From the cell containing the given text, extract its center point as (X, Y) coordinate. 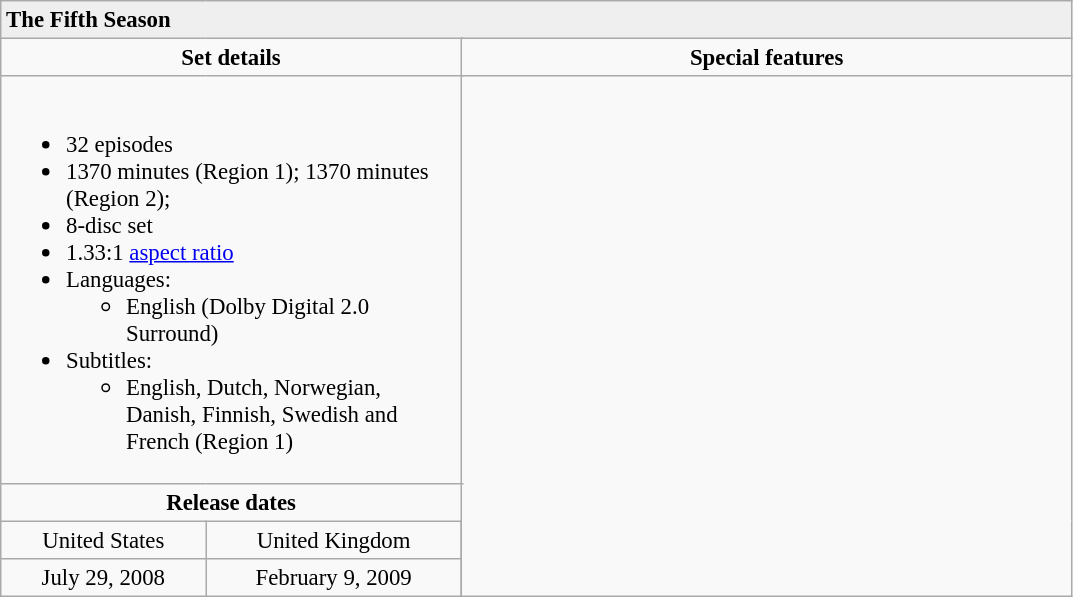
Release dates (232, 502)
Special features (766, 58)
July 29, 2008 (104, 577)
United States (104, 540)
February 9, 2009 (334, 577)
United Kingdom (334, 540)
Set details (232, 58)
The Fifth Season (536, 20)
